Find where the given text appears and provide that cell's center as [x, y] coordinate. 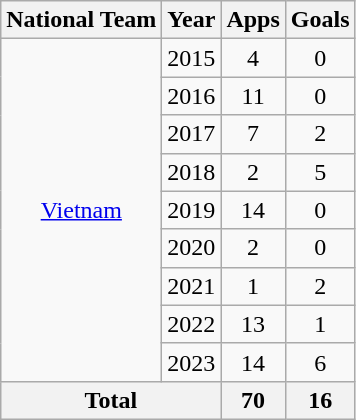
70 [253, 400]
Total [111, 400]
2019 [192, 210]
11 [253, 96]
16 [320, 400]
13 [253, 324]
Year [192, 20]
2022 [192, 324]
National Team [82, 20]
Vietnam [82, 210]
Apps [253, 20]
2015 [192, 58]
6 [320, 362]
2017 [192, 134]
2016 [192, 96]
2020 [192, 248]
2023 [192, 362]
Goals [320, 20]
2018 [192, 172]
4 [253, 58]
2021 [192, 286]
7 [253, 134]
5 [320, 172]
